From the cell containing the given text, extract its center point as [x, y] coordinate. 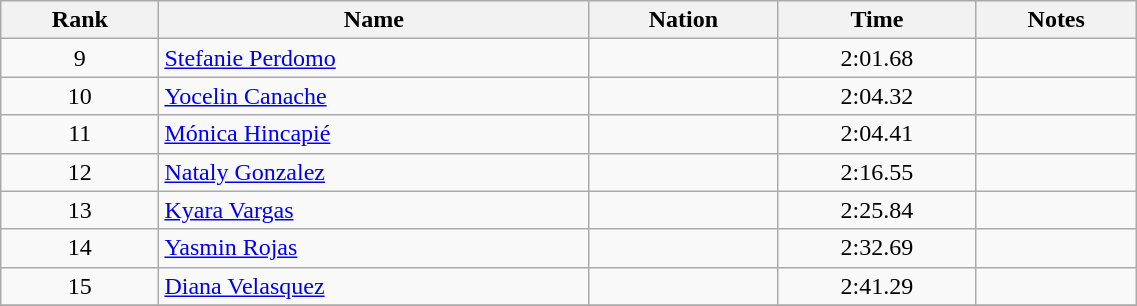
Diana Velasquez [374, 286]
Nation [684, 20]
Yasmin Rojas [374, 248]
10 [80, 96]
11 [80, 134]
Name [374, 20]
Yocelin Canache [374, 96]
2:16.55 [876, 172]
Kyara Vargas [374, 210]
14 [80, 248]
12 [80, 172]
Nataly Gonzalez [374, 172]
Notes [1056, 20]
2:04.41 [876, 134]
13 [80, 210]
15 [80, 286]
2:25.84 [876, 210]
9 [80, 58]
2:32.69 [876, 248]
Rank [80, 20]
Mónica Hincapié [374, 134]
Stefanie Perdomo [374, 58]
2:04.32 [876, 96]
2:01.68 [876, 58]
2:41.29 [876, 286]
Time [876, 20]
